Search for the cell housing the specified text and yield its [x, y] center coordinate. 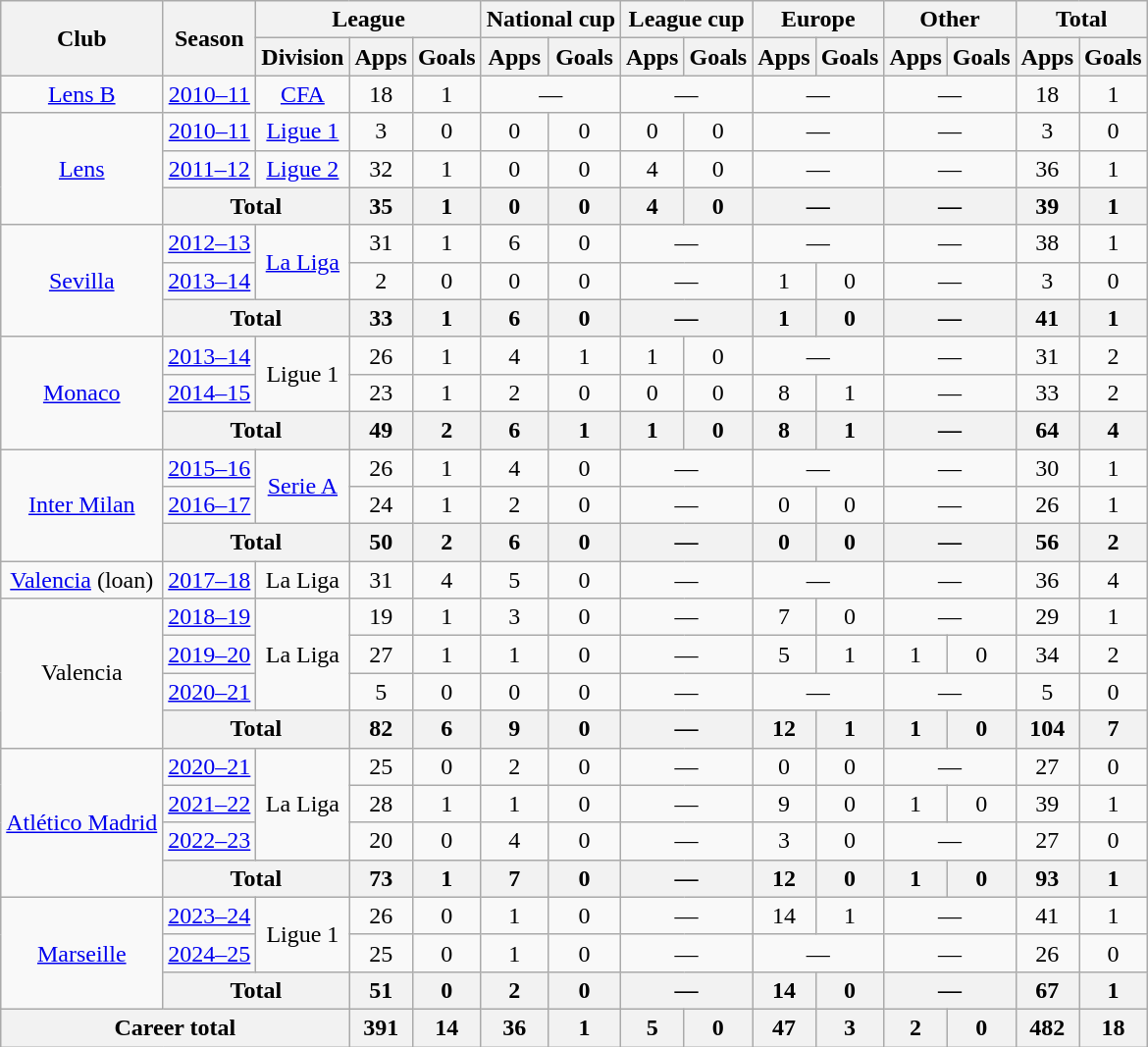
67 [1047, 990]
2022–23 [210, 841]
50 [381, 543]
47 [784, 1027]
Other [950, 20]
2018–19 [210, 617]
34 [1047, 654]
482 [1047, 1027]
League cup [687, 20]
29 [1047, 617]
64 [1047, 430]
Marseille [82, 953]
38 [1047, 243]
32 [381, 169]
Career total [175, 1027]
Lens B [82, 94]
391 [381, 1027]
2014–15 [210, 393]
Serie A [302, 487]
35 [381, 206]
82 [381, 729]
Club [82, 38]
2011–12 [210, 169]
2021–22 [210, 804]
Inter Milan [82, 505]
56 [1047, 543]
2016–17 [210, 505]
Season [210, 38]
24 [381, 505]
Ligue 2 [302, 169]
20 [381, 841]
2015–16 [210, 468]
League [369, 20]
104 [1047, 729]
2024–25 [210, 953]
Valencia (loan) [82, 580]
28 [381, 804]
Lens [82, 169]
73 [381, 878]
2019–20 [210, 654]
93 [1047, 878]
30 [1047, 468]
Europe [818, 20]
Valencia [82, 673]
19 [381, 617]
23 [381, 393]
51 [381, 990]
49 [381, 430]
Atlético Madrid [82, 822]
Sevilla [82, 281]
2023–24 [210, 916]
CFA [302, 94]
National cup [550, 20]
2012–13 [210, 243]
2017–18 [210, 580]
Division [302, 57]
Monaco [82, 393]
